Pinpoint the cell where the given text exists, returning its [X, Y] midpoint coordinate. 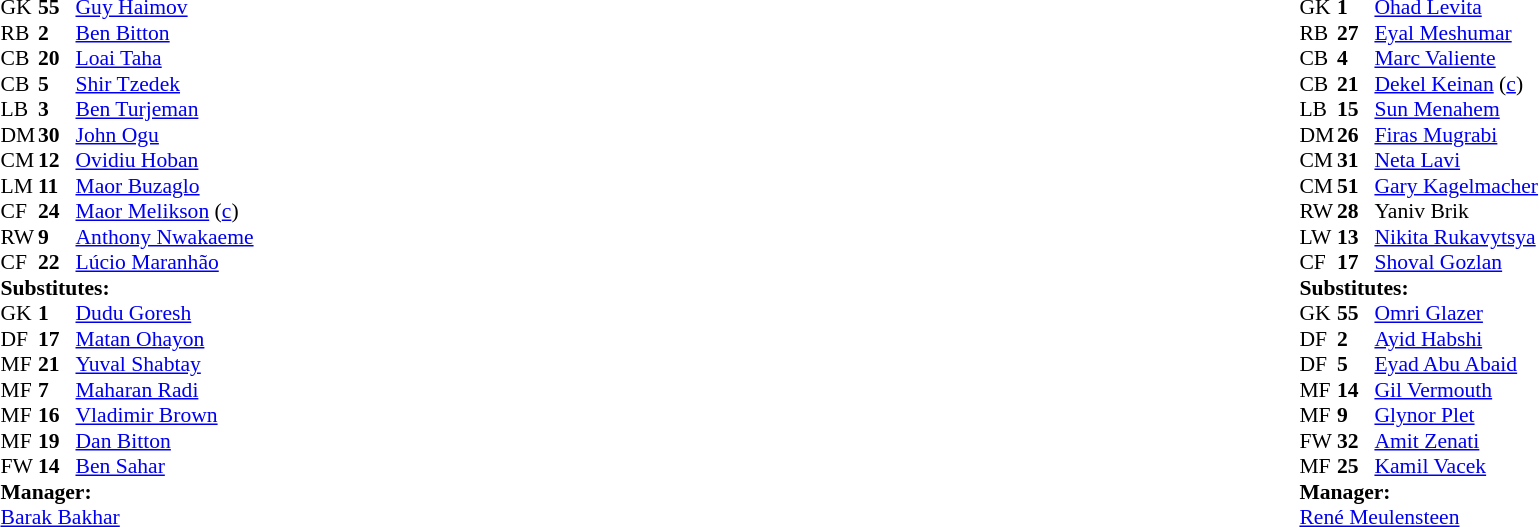
30 [57, 135]
Shoval Gozlan [1456, 263]
John Ogu [165, 135]
LW [1318, 237]
Sun Menahem [1456, 109]
Glynor Plet [1456, 415]
Kamil Vacek [1456, 467]
Marc Valiente [1456, 59]
4 [1356, 59]
Ayid Habshi [1456, 339]
Yuval Shabtay [165, 365]
Ben Bitton [165, 33]
25 [1356, 467]
Yaniv Brik [1456, 211]
28 [1356, 211]
Gary Kagelmacher [1456, 186]
Firas Mugrabi [1456, 135]
Ben Turjeman [165, 109]
Loai Taha [165, 59]
Omri Glazer [1456, 313]
Neta Lavi [1456, 161]
20 [57, 59]
Eyad Abu Abaid [1456, 365]
Nikita Rukavytsya [1456, 237]
12 [57, 161]
24 [57, 211]
Ovidiu Hoban [165, 161]
LM [19, 186]
51 [1356, 186]
Dan Bitton [165, 441]
15 [1356, 109]
55 [1356, 313]
Dekel Keinan (c) [1456, 84]
32 [1356, 441]
Eyal Meshumar [1456, 33]
1 [57, 313]
7 [57, 390]
Amit Zenati [1456, 441]
19 [57, 441]
Lúcio Maranhão [165, 263]
11 [57, 186]
Maharan Radi [165, 390]
16 [57, 415]
22 [57, 263]
27 [1356, 33]
13 [1356, 237]
Vladimir Brown [165, 415]
Dudu Goresh [165, 313]
Maor Melikson (c) [165, 211]
Shir Tzedek [165, 84]
Anthony Nwakaeme [165, 237]
Gil Vermouth [1456, 390]
3 [57, 109]
Maor Buzaglo [165, 186]
Matan Ohayon [165, 339]
26 [1356, 135]
31 [1356, 161]
Ben Sahar [165, 467]
